Search for the cell housing the specified text and yield its [X, Y] center coordinate. 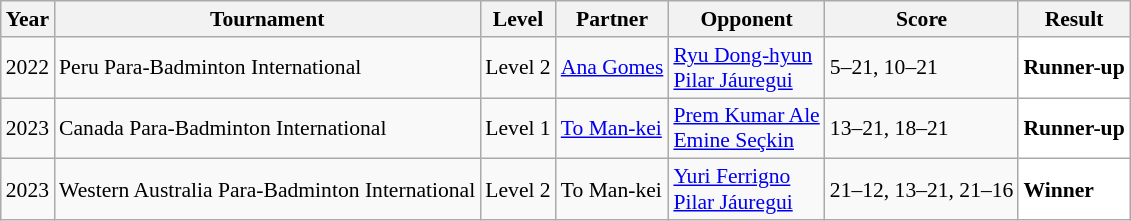
Tournament [267, 19]
Yuri Ferrigno Pilar Jáuregui [746, 190]
Partner [612, 19]
Level 1 [518, 128]
Score [922, 19]
Year [28, 19]
Prem Kumar Ale Emine Seçkin [746, 128]
Opponent [746, 19]
Peru Para-Badminton International [267, 68]
13–21, 18–21 [922, 128]
Western Australia Para-Badminton International [267, 190]
Result [1074, 19]
2022 [28, 68]
Ryu Dong-hyun Pilar Jáuregui [746, 68]
Winner [1074, 190]
Level [518, 19]
Ana Gomes [612, 68]
21–12, 13–21, 21–16 [922, 190]
Canada Para-Badminton International [267, 128]
5–21, 10–21 [922, 68]
